Return (X, Y) of the center of cell containing provided text 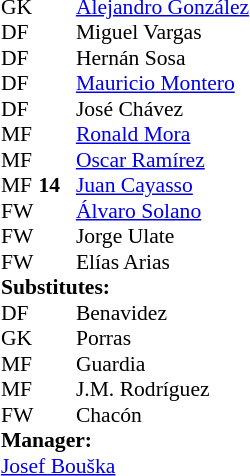
José Chávez (162, 109)
Porras (162, 339)
Jorge Ulate (162, 237)
J.M. Rodríguez (162, 389)
Miguel Vargas (162, 33)
Elías Arias (162, 262)
Benavidez (162, 313)
Oscar Ramírez (162, 160)
Mauricio Montero (162, 83)
Guardia (162, 364)
Substitutes: (125, 287)
14 (57, 185)
Hernán Sosa (162, 58)
GK (20, 339)
Juan Cayasso (162, 185)
Ronald Mora (162, 135)
Chacón (162, 415)
Manager: (125, 441)
Álvaro Solano (162, 211)
